Locate the cell with the specified text and output its (x, y) center coordinate. 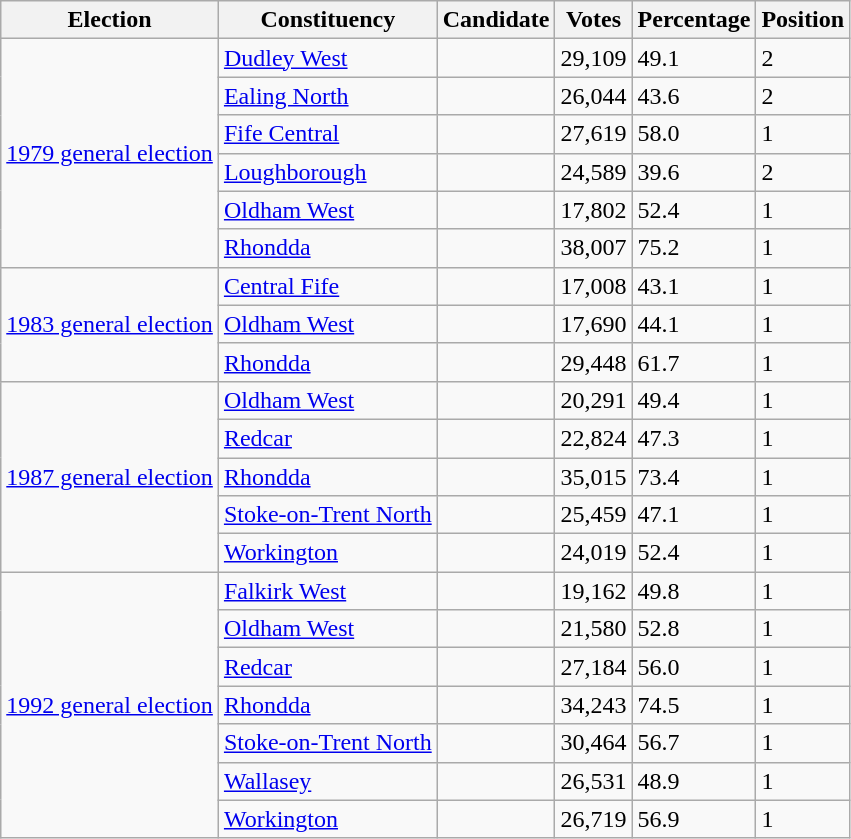
56.0 (694, 667)
17,690 (594, 324)
1992 general election (110, 705)
1987 general election (110, 476)
Ealing North (328, 96)
Votes (594, 20)
Election (110, 20)
49.1 (694, 58)
22,824 (594, 438)
75.2 (694, 248)
Dudley West (328, 58)
Fife Central (328, 134)
58.0 (694, 134)
26,044 (594, 96)
Candidate (496, 20)
17,008 (594, 286)
49.8 (694, 591)
56.9 (694, 819)
Wallasey (328, 781)
Position (803, 20)
34,243 (594, 705)
27,184 (594, 667)
35,015 (594, 477)
21,580 (594, 629)
1979 general election (110, 153)
56.7 (694, 743)
43.6 (694, 96)
Central Fife (328, 286)
24,589 (594, 172)
29,448 (594, 362)
38,007 (594, 248)
61.7 (694, 362)
Loughborough (328, 172)
30,464 (594, 743)
43.1 (694, 286)
20,291 (594, 400)
26,719 (594, 819)
Constituency (328, 20)
47.1 (694, 515)
29,109 (594, 58)
73.4 (694, 477)
1983 general election (110, 324)
27,619 (594, 134)
24,019 (594, 553)
52.8 (694, 629)
26,531 (594, 781)
Percentage (694, 20)
Falkirk West (328, 591)
74.5 (694, 705)
17,802 (594, 210)
48.9 (694, 781)
39.6 (694, 172)
19,162 (594, 591)
47.3 (694, 438)
49.4 (694, 400)
44.1 (694, 324)
25,459 (594, 515)
